Search for the cell housing the specified text and yield its [x, y] center coordinate. 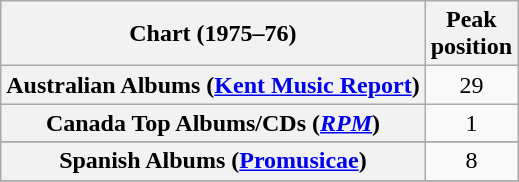
Chart (1975–76) [213, 34]
29 [471, 85]
1 [471, 123]
Canada Top Albums/CDs (RPM) [213, 123]
Peakposition [471, 34]
8 [471, 161]
Australian Albums (Kent Music Report) [213, 85]
Spanish Albums (Promusicae) [213, 161]
